Locate the cell with the specified text and output its (X, Y) center coordinate. 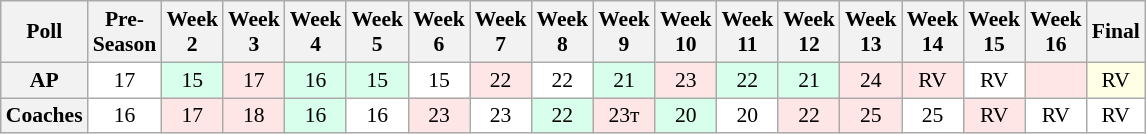
23т (624, 116)
Week2 (192, 32)
Week11 (748, 32)
Week14 (933, 32)
Final (1116, 32)
Week9 (624, 32)
Week13 (871, 32)
Week16 (1056, 32)
Week12 (809, 32)
Week5 (377, 32)
24 (871, 80)
Pre-Season (125, 32)
AP (44, 80)
Week4 (316, 32)
Week3 (254, 32)
Week15 (994, 32)
Week10 (686, 32)
Poll (44, 32)
Week7 (501, 32)
Coaches (44, 116)
18 (254, 116)
Week8 (562, 32)
Week6 (439, 32)
